Return (X, Y) of the center of cell containing provided text 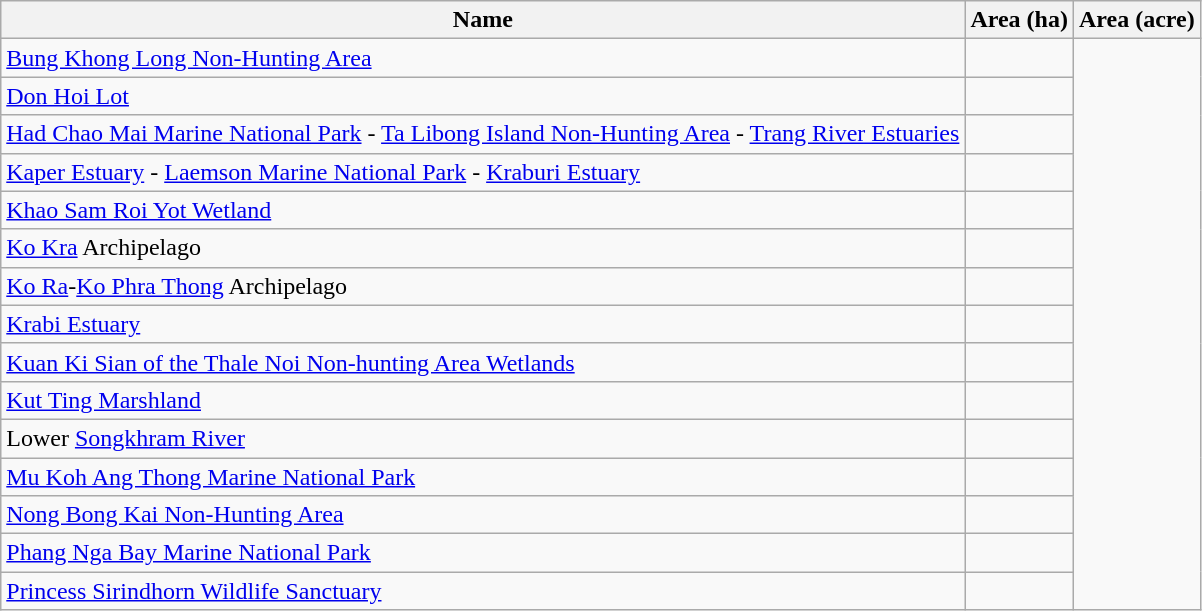
Had Chao Mai Marine National Park - Ta Libong Island Non-Hunting Area - Trang River Estuaries (483, 134)
Ko Kra Archipelago (483, 248)
Krabi Estuary (483, 324)
Khao Sam Roi Yot Wetland (483, 210)
Nong Bong Kai Non-Hunting Area (483, 515)
Area (ha) (1020, 20)
Princess Sirindhorn Wildlife Sanctuary (483, 591)
Don Hoi Lot (483, 96)
Kaper Estuary - Laemson Marine National Park - Kraburi Estuary (483, 172)
Phang Nga Bay Marine National Park (483, 553)
Bung Khong Long Non-Hunting Area (483, 58)
Lower Songkhram River (483, 438)
Kuan Ki Sian of the Thale Noi Non-hunting Area Wetlands (483, 362)
Mu Koh Ang Thong Marine National Park (483, 477)
Area (acre) (1136, 20)
Name (483, 20)
Kut Ting Marshland (483, 400)
Ko Ra-Ko Phra Thong Archipelago (483, 286)
